For the text-containing cell, return its midpoint in [X, Y] coordinate format. 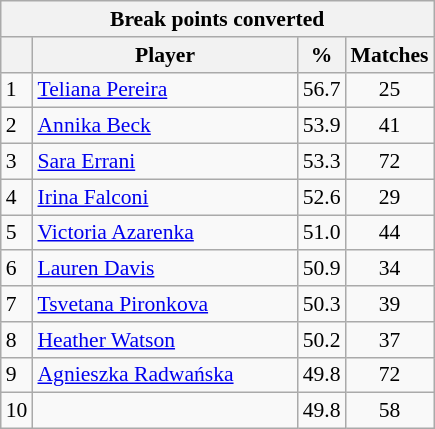
Annika Beck [164, 126]
50.2 [322, 340]
1 [17, 90]
Break points converted [218, 19]
53.3 [322, 162]
41 [389, 126]
9 [17, 375]
53.9 [322, 126]
Matches [389, 55]
Victoria Azarenka [164, 233]
50.9 [322, 269]
58 [389, 411]
5 [17, 233]
Sara Errani [164, 162]
50.3 [322, 304]
56.7 [322, 90]
Irina Falconi [164, 197]
8 [17, 340]
4 [17, 197]
6 [17, 269]
37 [389, 340]
Teliana Pereira [164, 90]
34 [389, 269]
51.0 [322, 233]
Player [164, 55]
Agnieszka Radwańska [164, 375]
Tsvetana Pironkova [164, 304]
10 [17, 411]
% [322, 55]
39 [389, 304]
2 [17, 126]
25 [389, 90]
Lauren Davis [164, 269]
7 [17, 304]
52.6 [322, 197]
3 [17, 162]
Heather Watson [164, 340]
29 [389, 197]
44 [389, 233]
